Return the (x, y) coordinate for the center point of the cell that contains the specified text.  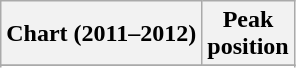
Chart (2011–2012) (102, 34)
Peakposition (248, 34)
